Return (X, Y) of the center of cell containing provided text 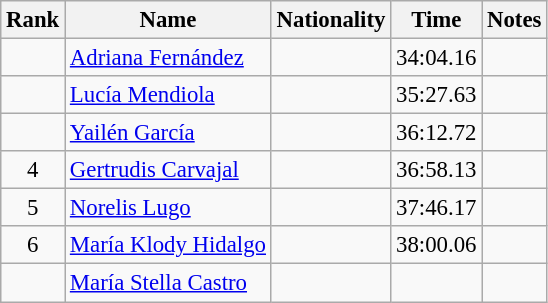
María Stella Castro (168, 283)
38:00.06 (436, 245)
Nationality (330, 20)
Time (436, 20)
María Klody Hidalgo (168, 245)
Lucía Mendiola (168, 95)
36:58.13 (436, 170)
Adriana Fernández (168, 58)
Name (168, 20)
37:46.17 (436, 208)
4 (33, 170)
Notes (514, 20)
35:27.63 (436, 95)
6 (33, 245)
5 (33, 208)
34:04.16 (436, 58)
Gertrudis Carvajal (168, 170)
Rank (33, 20)
Norelis Lugo (168, 208)
36:12.72 (436, 133)
Yailén García (168, 133)
